Return (X, Y) of the center of cell containing provided text 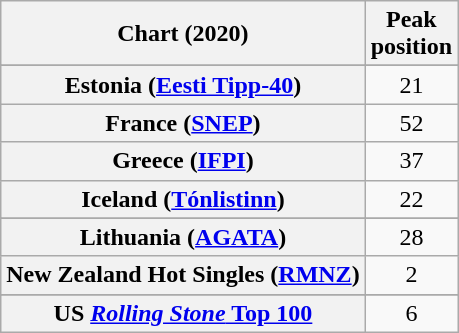
Greece (IFPI) (183, 161)
21 (411, 85)
Iceland (Tónlistinn) (183, 199)
France (SNEP) (183, 123)
Chart (2020) (183, 34)
52 (411, 123)
Estonia (Eesti Tipp-40) (183, 85)
37 (411, 161)
6 (411, 313)
22 (411, 199)
US Rolling Stone Top 100 (183, 313)
Lithuania (AGATA) (183, 237)
28 (411, 237)
New Zealand Hot Singles (RMNZ) (183, 275)
Peakposition (411, 34)
2 (411, 275)
